For the text-containing cell, return its midpoint in [X, Y] coordinate format. 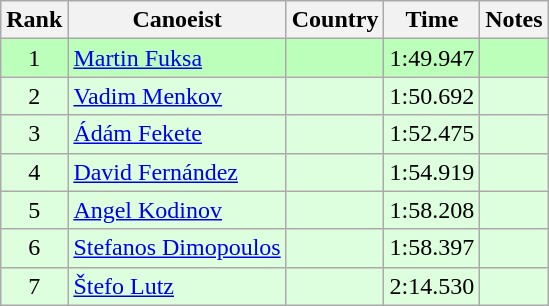
Martin Fuksa [177, 58]
1:50.692 [432, 96]
6 [34, 248]
2:14.530 [432, 286]
Štefo Lutz [177, 286]
Vadim Menkov [177, 96]
Ádám Fekete [177, 134]
4 [34, 172]
1:52.475 [432, 134]
Country [335, 20]
7 [34, 286]
Stefanos Dimopoulos [177, 248]
2 [34, 96]
Notes [514, 20]
Canoeist [177, 20]
1:58.397 [432, 248]
Angel Kodinov [177, 210]
1 [34, 58]
1:49.947 [432, 58]
1:54.919 [432, 172]
Time [432, 20]
5 [34, 210]
1:58.208 [432, 210]
Rank [34, 20]
David Fernández [177, 172]
3 [34, 134]
